Return (x, y) of the center of cell containing provided text 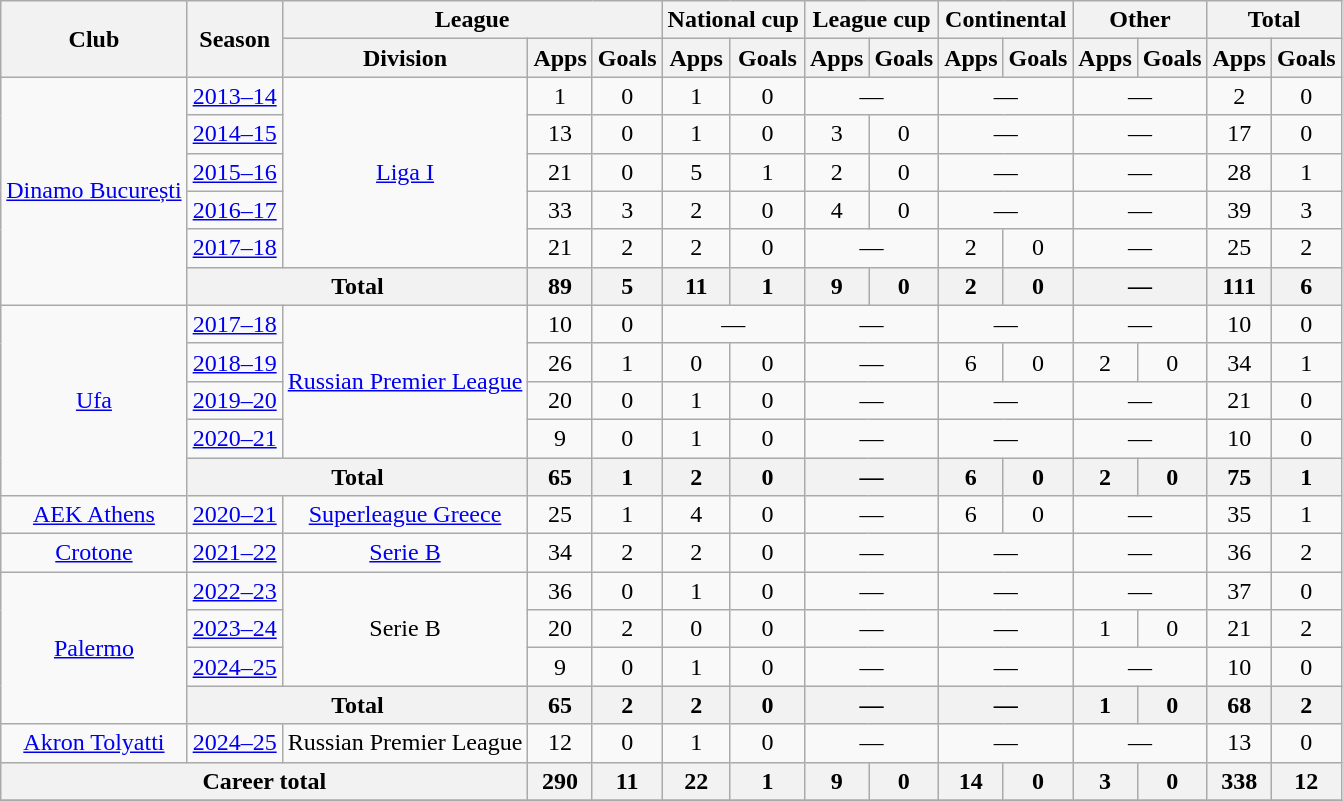
National cup (733, 20)
28 (1239, 172)
Dinamo București (94, 191)
Division (405, 58)
AEK Athens (94, 515)
Other (1140, 20)
Season (234, 39)
290 (560, 781)
Career total (264, 781)
26 (560, 362)
League (472, 20)
68 (1239, 705)
2014–15 (234, 134)
111 (1239, 286)
Continental (1006, 20)
Ufa (94, 400)
35 (1239, 515)
Club (94, 39)
89 (560, 286)
2019–20 (234, 400)
14 (971, 781)
22 (696, 781)
338 (1239, 781)
75 (1239, 477)
Palermo (94, 648)
2023–24 (234, 629)
2016–17 (234, 210)
Akron Tolyatti (94, 743)
2015–16 (234, 172)
2013–14 (234, 96)
Crotone (94, 553)
2021–22 (234, 553)
Superleague Greece (405, 515)
39 (1239, 210)
2018–19 (234, 362)
2022–23 (234, 591)
37 (1239, 591)
33 (560, 210)
17 (1239, 134)
Liga I (405, 172)
League cup (871, 20)
